For the text-containing cell, return its midpoint in (X, Y) coordinate format. 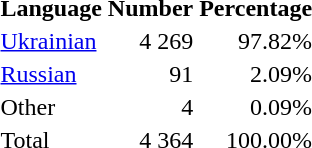
4 (150, 107)
91 (150, 74)
4 269 (150, 41)
